Extract the (X, Y) coordinate from the center of the cell holding the provided text.  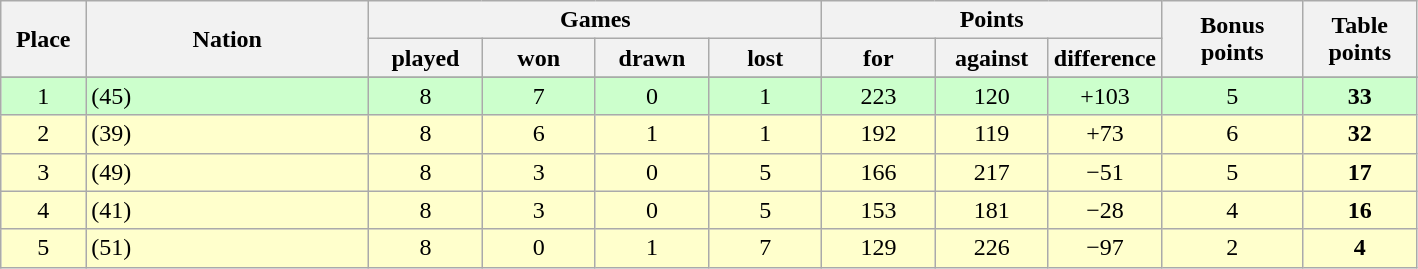
120 (992, 96)
33 (1360, 96)
129 (878, 248)
217 (992, 172)
−28 (1104, 210)
drawn (652, 58)
Place (44, 39)
(45) (228, 96)
against (992, 58)
119 (992, 134)
(39) (228, 134)
for (878, 58)
Points (992, 20)
223 (878, 96)
difference (1104, 58)
won (538, 58)
Bonuspoints (1233, 39)
(51) (228, 248)
153 (878, 210)
192 (878, 134)
(49) (228, 172)
166 (878, 172)
−51 (1104, 172)
−97 (1104, 248)
181 (992, 210)
+73 (1104, 134)
+103 (1104, 96)
(41) (228, 210)
32 (1360, 134)
Nation (228, 39)
17 (1360, 172)
Games (596, 20)
Tablepoints (1360, 39)
226 (992, 248)
lost (766, 58)
16 (1360, 210)
played (426, 58)
